Extract the (x, y) coordinate from the center of the cell holding the provided text.  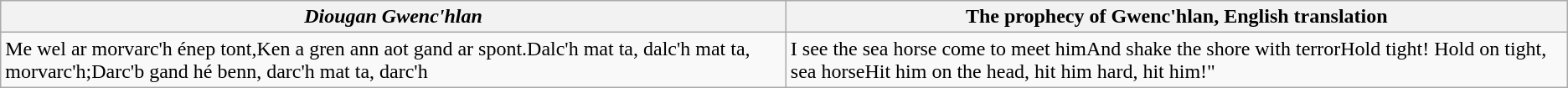
The prophecy of Gwenc'hlan, English translation (1176, 17)
Diougan Gwenc'hlan (394, 17)
Me wel ar morvarc'h énep tont,Ken a gren ann aot gand ar spont.Dalc'h mat ta, dalc'h mat ta, morvarc'h;Darc'b gand hé benn, darc'h mat ta, darc'h (394, 60)
I see the sea horse come to meet himAnd shake the shore with terrorHold tight! Hold on tight, sea horseHit him on the head, hit him hard, hit him!" (1176, 60)
